Return (x, y) of the center of cell containing provided text 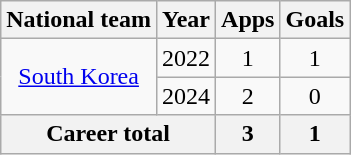
2 (248, 96)
3 (248, 134)
National team (79, 20)
Year (186, 20)
Career total (108, 134)
2024 (186, 96)
Apps (248, 20)
2022 (186, 58)
South Korea (79, 77)
0 (315, 96)
Goals (315, 20)
